For the text-containing cell, return its midpoint in (X, Y) coordinate format. 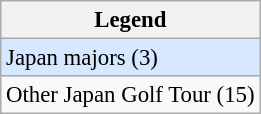
Legend (130, 20)
Other Japan Golf Tour (15) (130, 95)
Japan majors (3) (130, 58)
